Find where the given text appears and provide that cell's center as [x, y] coordinate. 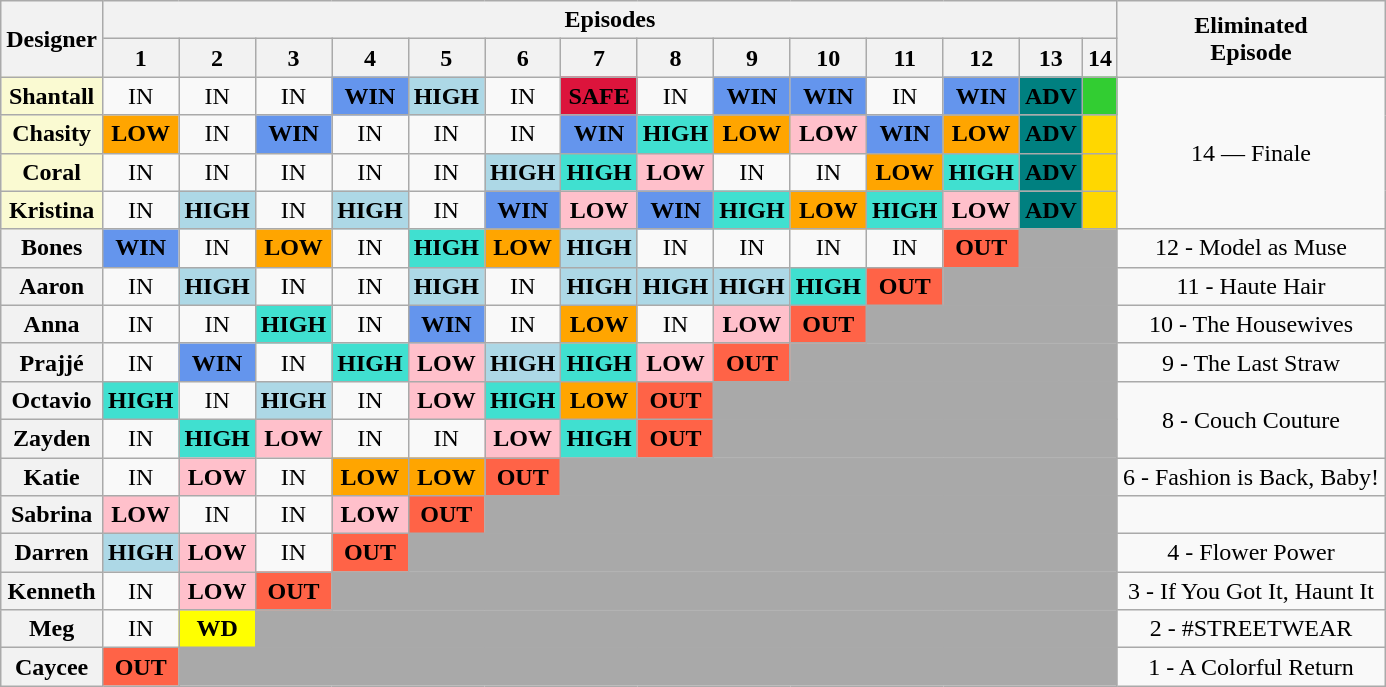
Eliminated Episode [1250, 39]
Bones [52, 248]
SAFE [599, 96]
11 [905, 58]
11 - Haute Hair [1250, 286]
4 - Flower Power [1250, 553]
Octavio [52, 400]
8 [675, 58]
Shantall [52, 96]
9 [752, 58]
Darren [52, 553]
2 [217, 58]
Meg [52, 629]
Prajjé [52, 362]
13 [1050, 58]
12 [981, 58]
7 [599, 58]
Kristina [52, 210]
14 — Finale [1250, 153]
Chasity [52, 134]
3 [293, 58]
Episodes [610, 20]
14 [1100, 58]
Sabrina [52, 515]
Katie [52, 477]
Aaron [52, 286]
3 - If You Got It, Haunt It [1250, 591]
1 [140, 58]
Caycee [52, 667]
Anna [52, 324]
9 - The Last Straw [1250, 362]
WD [217, 629]
6 - Fashion is Back, Baby! [1250, 477]
Kenneth [52, 591]
4 [370, 58]
1 - A Colorful Return [1250, 667]
Zayden [52, 438]
10 [828, 58]
5 [446, 58]
2 - #STREETWEAR [1250, 629]
12 - Model as Muse [1250, 248]
Designer [52, 39]
6 [522, 58]
8 - Couch Couture [1250, 419]
Coral [52, 172]
10 - The Housewives [1250, 324]
